Output the (x, y) coordinate of the center of the cell containing the given text.  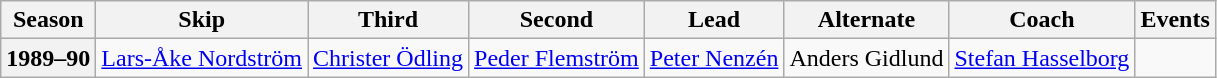
Season (48, 20)
Lars-Åke Nordström (202, 58)
Alternate (866, 20)
Second (557, 20)
Peder Flemström (557, 58)
Christer Ödling (388, 58)
Events (1175, 20)
Stefan Hasselborg (1042, 58)
Anders Gidlund (866, 58)
Coach (1042, 20)
Lead (714, 20)
Peter Nenzén (714, 58)
Third (388, 20)
Skip (202, 20)
1989–90 (48, 58)
